Capture the cell that displays the provided text and extract its (X, Y) central coordinate. 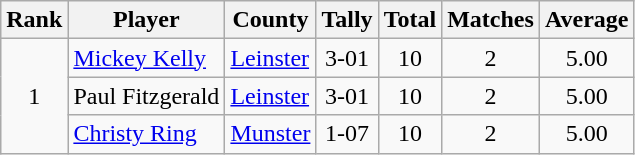
Christy Ring (146, 134)
Mickey Kelly (146, 58)
1-07 (347, 134)
1 (34, 96)
Total (410, 20)
Tally (347, 20)
Rank (34, 20)
County (270, 20)
Average (586, 20)
Player (146, 20)
Munster (270, 134)
Matches (491, 20)
Paul Fitzgerald (146, 96)
